Search for the cell housing the specified text and yield its (X, Y) center coordinate. 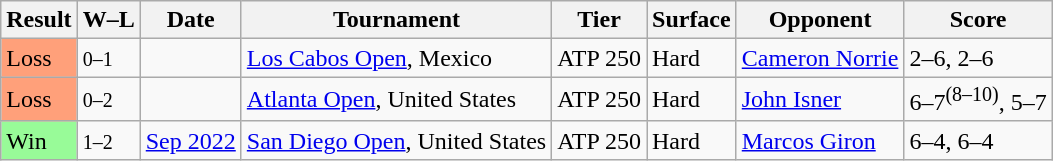
Los Cabos Open, Mexico (396, 58)
Sep 2022 (190, 140)
Marcos Giron (820, 140)
Win (39, 140)
Score (978, 20)
Tier (600, 20)
1–2 (108, 140)
Cameron Norrie (820, 58)
6–7(8–10), 5–7 (978, 100)
Tournament (396, 20)
Surface (691, 20)
Opponent (820, 20)
Date (190, 20)
0–2 (108, 100)
San Diego Open, United States (396, 140)
John Isner (820, 100)
Result (39, 20)
Atlanta Open, United States (396, 100)
6–4, 6–4 (978, 140)
W–L (108, 20)
0–1 (108, 58)
2–6, 2–6 (978, 58)
